From the cell containing the given text, extract its center point as [x, y] coordinate. 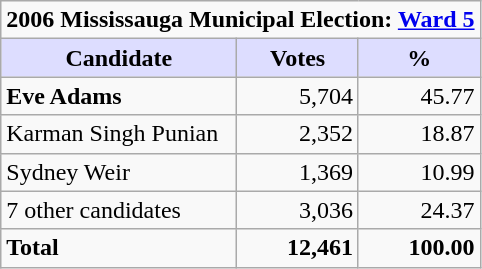
Eve Adams [119, 96]
Candidate [119, 58]
Sydney Weir [119, 172]
2,352 [298, 134]
% [419, 58]
Total [119, 248]
45.77 [419, 96]
1,369 [298, 172]
100.00 [419, 248]
18.87 [419, 134]
10.99 [419, 172]
Votes [298, 58]
5,704 [298, 96]
2006 Mississauga Municipal Election: Ward 5 [240, 20]
7 other candidates [119, 210]
24.37 [419, 210]
12,461 [298, 248]
3,036 [298, 210]
Karman Singh Punian [119, 134]
